Capture the cell that displays the provided text and extract its [X, Y] central coordinate. 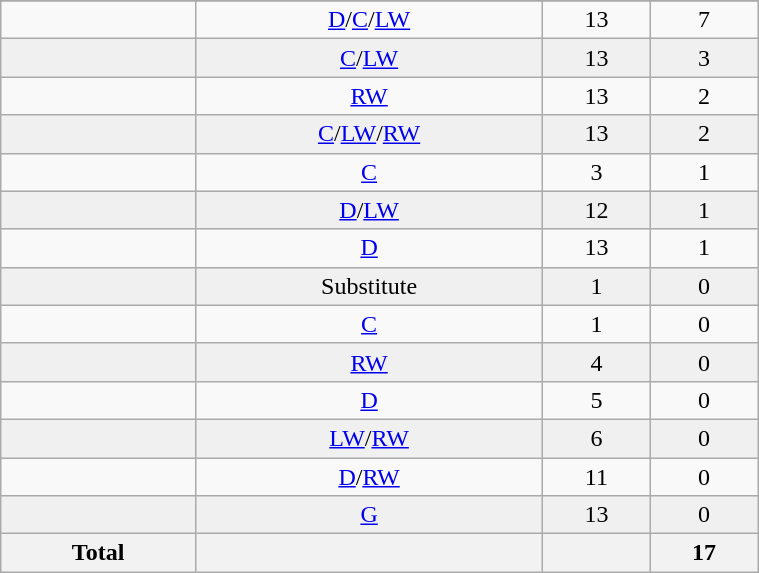
Total [98, 553]
12 [596, 210]
C/LW/RW [368, 134]
Substitute [368, 286]
LW/RW [368, 438]
D/LW [368, 210]
17 [704, 553]
D/RW [368, 477]
C/LW [368, 58]
11 [596, 477]
7 [704, 20]
6 [596, 438]
4 [596, 362]
G [368, 515]
D/C/LW [368, 20]
5 [596, 400]
